Return the [x, y] coordinate for the center point of the cell that contains the specified text.  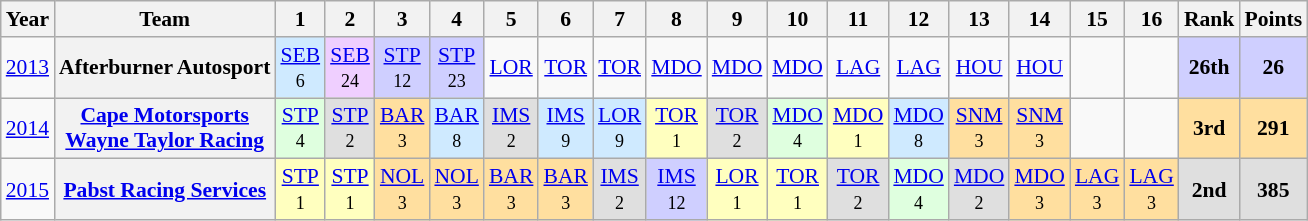
MDO1 [858, 128]
3 [402, 19]
Team [164, 19]
LOR [512, 68]
385 [1273, 190]
BAR8 [456, 128]
Points [1273, 19]
Cape Motorsports Wayne Taylor Racing [164, 128]
MDO3 [1040, 190]
1 [300, 19]
8 [676, 19]
291 [1273, 128]
LOR9 [620, 128]
STP23 [456, 68]
26th [1210, 68]
12 [918, 19]
9 [738, 19]
7 [620, 19]
10 [798, 19]
11 [858, 19]
13 [980, 19]
3rd [1210, 128]
14 [1040, 19]
MDO8 [918, 128]
2014 [28, 128]
SEB24 [350, 68]
2015 [28, 190]
STP12 [402, 68]
MDO2 [980, 190]
LOR1 [738, 190]
STP4 [300, 128]
16 [1151, 19]
IMS12 [676, 190]
4 [456, 19]
26 [1273, 68]
Year [28, 19]
2 [350, 19]
5 [512, 19]
STP2 [350, 128]
Pabst Racing Services [164, 190]
IMS9 [566, 128]
SEB6 [300, 68]
Afterburner Autosport [164, 68]
15 [1097, 19]
2013 [28, 68]
6 [566, 19]
Rank [1210, 19]
2nd [1210, 190]
